Pinpoint the cell where the given text exists, returning its (X, Y) midpoint coordinate. 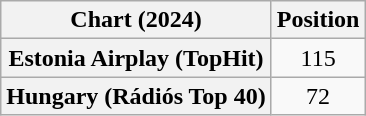
115 (318, 58)
72 (318, 96)
Hungary (Rádiós Top 40) (136, 96)
Chart (2024) (136, 20)
Position (318, 20)
Estonia Airplay (TopHit) (136, 58)
